Return the [X, Y] coordinate for the center point of the cell that contains the specified text.  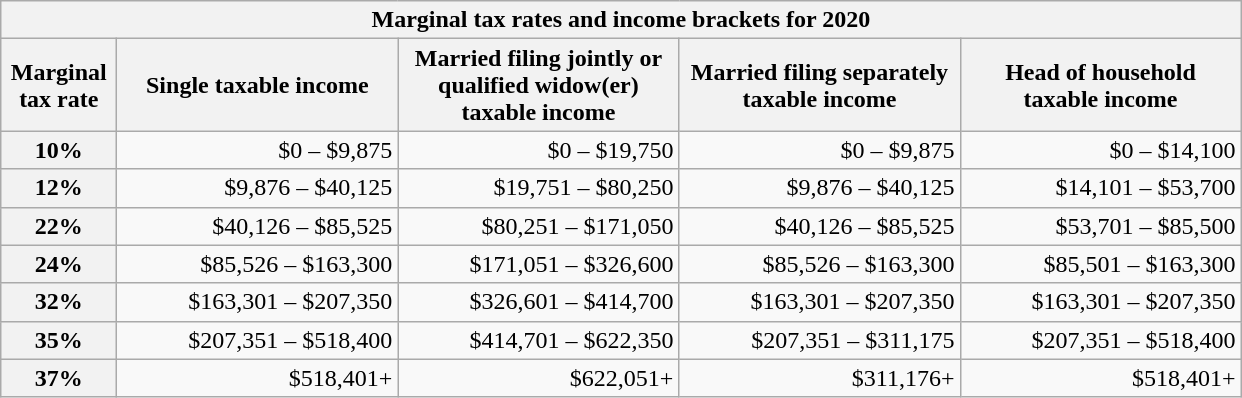
Marginal tax rate [59, 85]
$622,051+ [538, 378]
$414,701 – $622,350 [538, 340]
$53,701 – $85,500 [1100, 226]
$326,601 – $414,700 [538, 302]
$0 – $14,100 [1100, 150]
Married filing separately taxable income [820, 85]
$311,176+ [820, 378]
22% [59, 226]
32% [59, 302]
35% [59, 340]
10% [59, 150]
$14,101 – $53,700 [1100, 188]
Married filing jointly or qualified widow(er) taxable income [538, 85]
12% [59, 188]
Head of household taxable income [1100, 85]
$207,351 – $311,175 [820, 340]
$85,501 – $163,300 [1100, 264]
$19,751 – $80,250 [538, 188]
37% [59, 378]
$80,251 – $171,050 [538, 226]
Marginal tax rates and income brackets for 2020 [621, 20]
Single taxable income [258, 85]
24% [59, 264]
$0 – $19,750 [538, 150]
$171,051 – $326,600 [538, 264]
